Detect which cell encompasses the target text, then output its [X, Y] center coordinate. 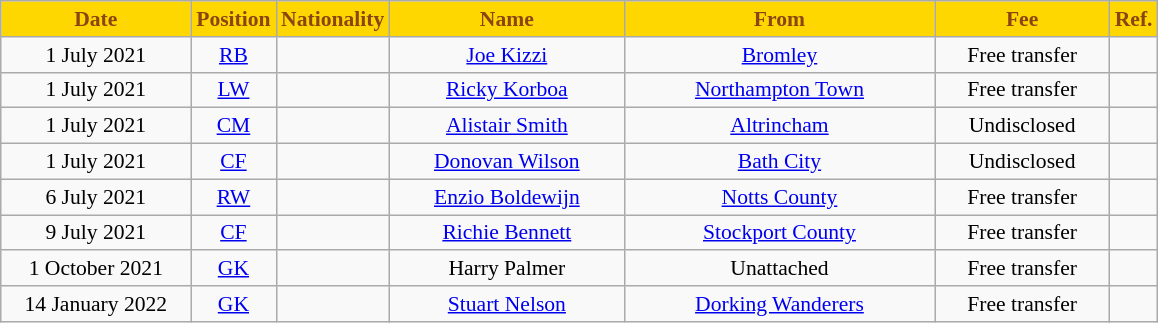
RB [234, 55]
Joe Kizzi [506, 55]
Fee [1022, 19]
Harry Palmer [506, 269]
Donovan Wilson [506, 162]
Enzio Boldewijn [506, 197]
Date [96, 19]
RW [234, 197]
Unattached [779, 269]
Ricky Korboa [506, 90]
Stockport County [779, 233]
6 July 2021 [96, 197]
Altrincham [779, 126]
Ref. [1134, 19]
1 October 2021 [96, 269]
Position [234, 19]
Stuart Nelson [506, 304]
Name [506, 19]
CM [234, 126]
Richie Bennett [506, 233]
Northampton Town [779, 90]
Bromley [779, 55]
Bath City [779, 162]
14 January 2022 [96, 304]
From [779, 19]
Dorking Wanderers [779, 304]
Notts County [779, 197]
Alistair Smith [506, 126]
LW [234, 90]
Nationality [332, 19]
9 July 2021 [96, 233]
